Determine the (X, Y) coordinate at the center of the cell enclosing the given text.  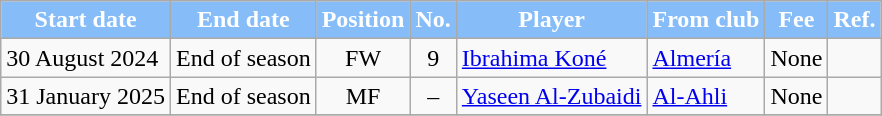
Position (363, 20)
End date (243, 20)
9 (433, 58)
FW (363, 58)
Player (552, 20)
Ibrahima Koné (552, 58)
31 January 2025 (86, 96)
Almería (706, 58)
Start date (86, 20)
Fee (796, 20)
– (433, 96)
Al-Ahli (706, 96)
No. (433, 20)
30 August 2024 (86, 58)
Ref. (854, 20)
Yaseen Al-Zubaidi (552, 96)
From club (706, 20)
MF (363, 96)
